Search for the cell housing the specified text and yield its (x, y) center coordinate. 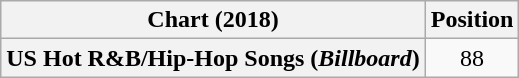
Chart (2018) (213, 20)
Position (472, 20)
88 (472, 58)
US Hot R&B/Hip-Hop Songs (Billboard) (213, 58)
